Search for the cell housing the specified text and yield its [x, y] center coordinate. 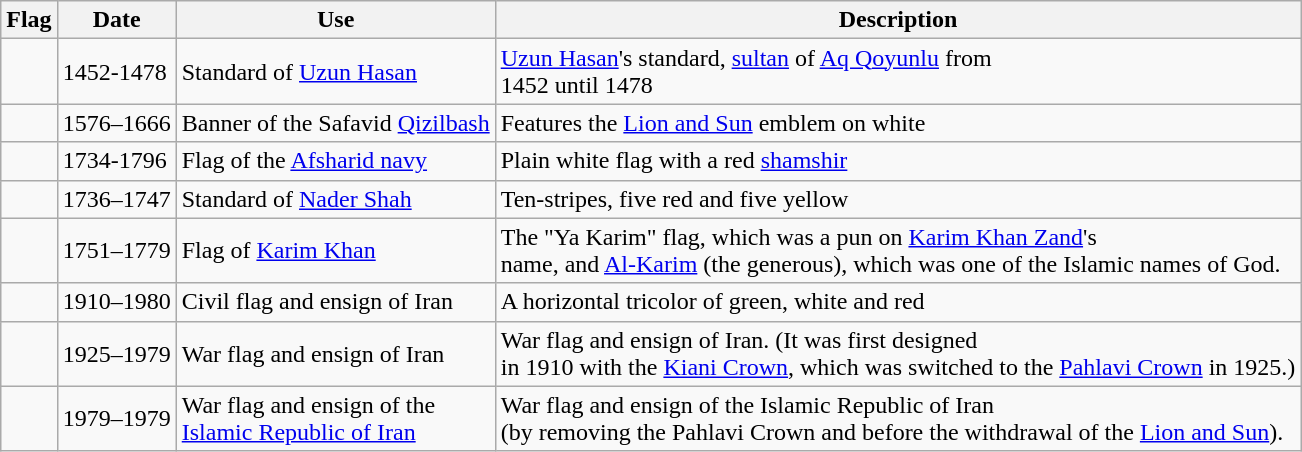
Description [898, 20]
Flag of the Afsharid navy [336, 161]
Standard of Nader Shah [336, 199]
1576–1666 [116, 123]
Standard of Uzun Hasan [336, 72]
1925–1979 [116, 354]
War flag and ensign of the Islamic Republic of Iran(by removing the Pahlavi Crown and before the withdrawal of the Lion and Sun). [898, 418]
1452-1478 [116, 72]
1734-1796 [116, 161]
War flag and ensign of Iran [336, 354]
Use [336, 20]
Ten-stripes, five red and five yellow [898, 199]
Uzun Hasan's standard, sultan of Aq Qoyunlu from1452 until 1478 [898, 72]
Plain white flag with a red shamshir [898, 161]
1736–1747 [116, 199]
War flag and ensign of theIslamic Republic of Iran [336, 418]
Flag of Karim Khan [336, 250]
A horizontal tricolor of green, white and red [898, 302]
Banner of the Safavid Qizilbash [336, 123]
1979–1979 [116, 418]
1910–1980 [116, 302]
1751–1779 [116, 250]
War flag and ensign of Iran. (It was first designedin 1910 with the Kiani Crown, which was switched to the Pahlavi Crown in 1925.) [898, 354]
Flag [29, 20]
Civil flag and ensign of Iran [336, 302]
Date [116, 20]
Features the Lion and Sun emblem on white [898, 123]
The "Ya Karim" flag, which was a pun on Karim Khan Zand'sname, and Al-Karim (the generous), which was one of the Islamic names of God. [898, 250]
